Identify which cell holds the provided text, then report its [x, y] central coordinate. 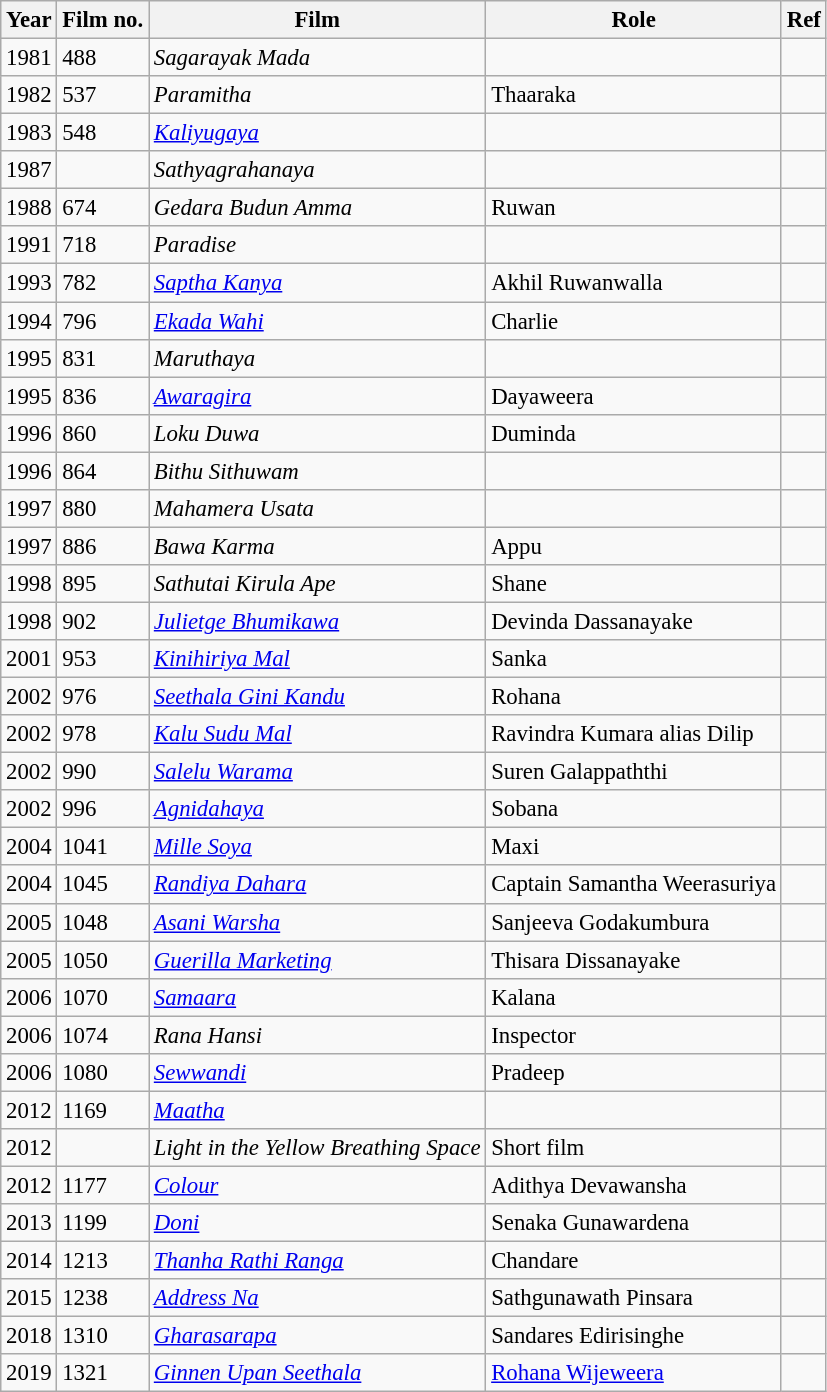
Maruthaya [318, 358]
Ruwan [634, 208]
860 [103, 433]
2018 [29, 1336]
886 [103, 546]
Sagarayak Mada [318, 58]
Samaara [318, 997]
990 [103, 772]
Light in the Yellow Breathing Space [318, 1148]
2015 [29, 1298]
1074 [103, 1035]
Sanka [634, 659]
Inspector [634, 1035]
2001 [29, 659]
Adithya Devawansha [634, 1185]
Charlie [634, 321]
Julietge Bhumikawa [318, 621]
1321 [103, 1373]
Salelu Warama [318, 772]
Year [29, 20]
836 [103, 396]
Guerilla Marketing [318, 960]
Sanjeeva Godakumbura [634, 922]
1982 [29, 95]
Sathutai Kirula Ape [318, 584]
488 [103, 58]
Devinda Dassanayake [634, 621]
674 [103, 208]
Kaliyugaya [318, 133]
Sathyagrahanaya [318, 170]
1310 [103, 1336]
Agnidahaya [318, 809]
Thanha Rathi Ranga [318, 1261]
Gedara Budun Amma [318, 208]
Ravindra Kumara alias Dilip [634, 734]
Mahamera Usata [318, 509]
Duminda [634, 433]
953 [103, 659]
996 [103, 809]
Rana Hansi [318, 1035]
537 [103, 95]
902 [103, 621]
Address Na [318, 1298]
831 [103, 358]
1080 [103, 1073]
Bithu Sithuwam [318, 471]
1045 [103, 885]
548 [103, 133]
Film [318, 20]
Kalu Sudu Mal [318, 734]
Sewwandi [318, 1073]
796 [103, 321]
1048 [103, 922]
718 [103, 245]
Ekada Wahi [318, 321]
Thaaraka [634, 95]
2014 [29, 1261]
Randiya Dahara [318, 885]
1050 [103, 960]
1987 [29, 170]
Asani Warsha [318, 922]
Mille Soya [318, 847]
1169 [103, 1110]
2013 [29, 1223]
Paramitha [318, 95]
Kalana [634, 997]
880 [103, 509]
1991 [29, 245]
Appu [634, 546]
Kinihiriya Mal [318, 659]
Short film [634, 1148]
Ref [804, 20]
1981 [29, 58]
1041 [103, 847]
Role [634, 20]
Shane [634, 584]
1994 [29, 321]
Ginnen Upan Seethala [318, 1373]
Chandare [634, 1261]
Senaka Gunawardena [634, 1223]
1177 [103, 1185]
Sathgunawath Pinsara [634, 1298]
Loku Duwa [318, 433]
1993 [29, 283]
864 [103, 471]
1070 [103, 997]
Maatha [318, 1110]
Maxi [634, 847]
978 [103, 734]
Bawa Karma [318, 546]
1213 [103, 1261]
Thisara Dissanayake [634, 960]
Dayaweera [634, 396]
1199 [103, 1223]
Suren Galappaththi [634, 772]
Seethala Gini Kandu [318, 697]
Akhil Ruwanwalla [634, 283]
976 [103, 697]
1988 [29, 208]
2019 [29, 1373]
Paradise [318, 245]
1983 [29, 133]
Awaragira [318, 396]
Pradeep [634, 1073]
Rohana Wijeweera [634, 1373]
Rohana [634, 697]
Sandares Edirisinghe [634, 1336]
Sobana [634, 809]
Doni [318, 1223]
Captain Samantha Weerasuriya [634, 885]
Film no. [103, 20]
Saptha Kanya [318, 283]
1238 [103, 1298]
Gharasarapa [318, 1336]
895 [103, 584]
782 [103, 283]
Colour [318, 1185]
